Search for the cell housing the specified text and yield its (x, y) center coordinate. 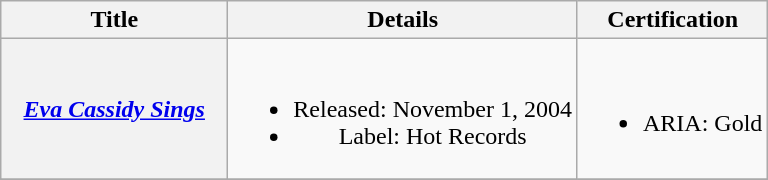
Eva Cassidy Sings (114, 109)
Certification (672, 20)
ARIA: Gold (672, 109)
Title (114, 20)
Released: November 1, 2004Label: Hot Records (403, 109)
Details (403, 20)
